Pinpoint the cell where the given text exists, returning its [X, Y] midpoint coordinate. 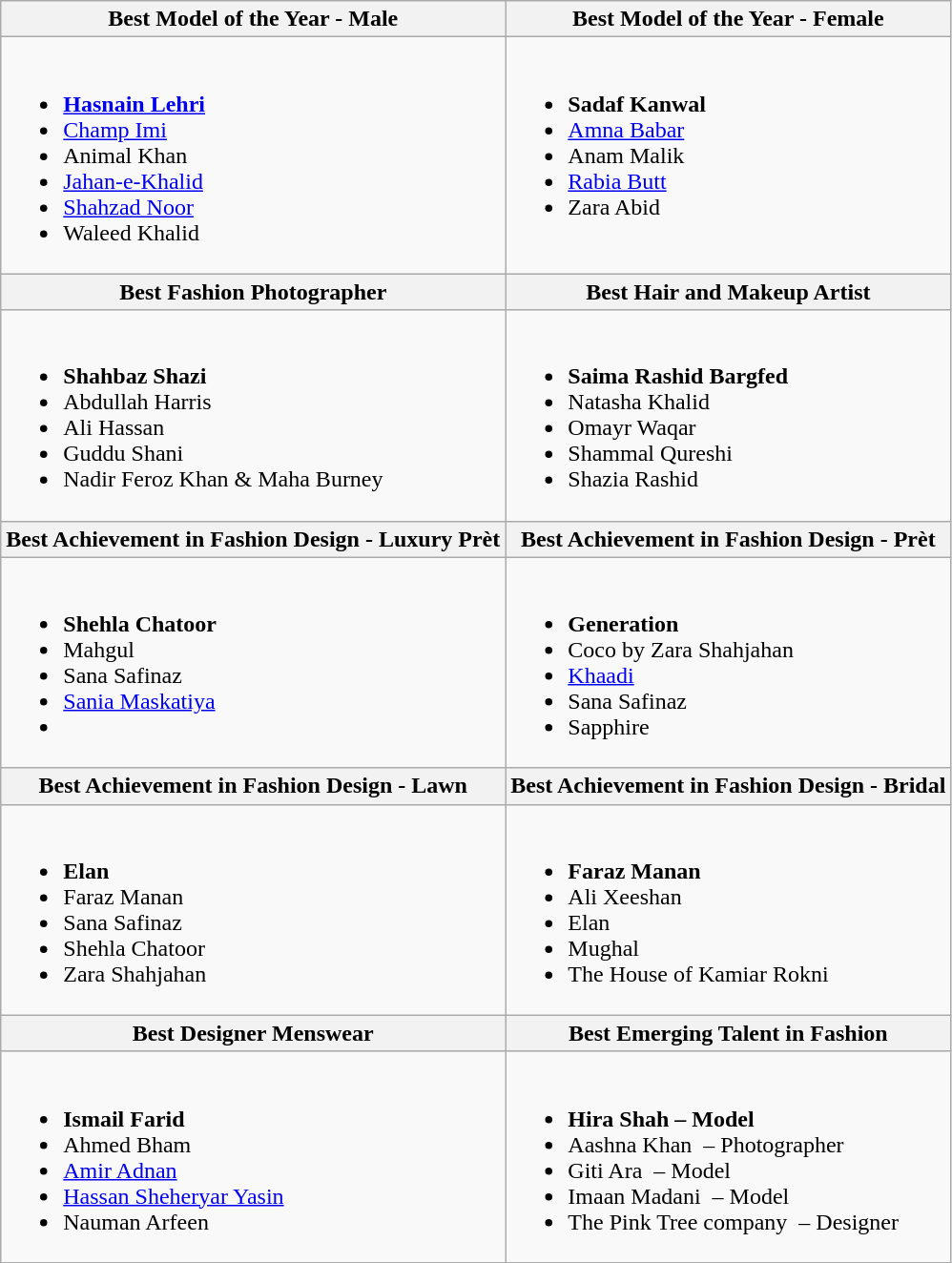
Best Achievement in Fashion Design - Prèt [729, 539]
Best Achievement in Fashion Design - Luxury Prèt [254, 539]
GenerationCoco by Zara ShahjahanKhaadiSana SafinazSapphire [729, 662]
Best Achievement in Fashion Design - Lawn [254, 786]
Best Model of the Year - Female [729, 19]
Saima Rashid BargfedNatasha KhalidOmayr WaqarShammal QureshiShazia Rashid [729, 416]
Best Achievement in Fashion Design - Bridal [729, 786]
Best Hair and Makeup Artist [729, 292]
Shehla ChatoorMahgulSana SafinazSania Maskatiya [254, 662]
Best Fashion Photographer [254, 292]
Best Emerging Talent in Fashion [729, 1033]
Sadaf KanwalAmna BabarAnam MalikRabia ButtZara Abid [729, 155]
ElanFaraz MananSana SafinazShehla ChatoorZara Shahjahan [254, 910]
Hasnain LehriChamp ImiAnimal KhanJahan-e-KhalidShahzad NoorWaleed Khalid [254, 155]
Ismail FaridAhmed BhamAmir AdnanHassan Sheheryar YasinNauman Arfeen [254, 1156]
Best Designer Menswear [254, 1033]
Best Model of the Year - Male [254, 19]
Faraz MananAli XeeshanElanMughalThe House of Kamiar Rokni [729, 910]
Shahbaz ShaziAbdullah HarrisAli HassanGuddu ShaniNadir Feroz Khan & Maha Burney [254, 416]
Hira Shah – ModelAashna Khan – PhotographerGiti Ara – ModelImaan Madani – ModelThe Pink Tree company – Designer [729, 1156]
